Scan for the cell matching the given text and deliver its [X, Y] coordinate at center. 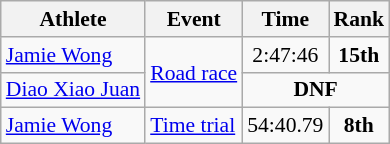
2:47:46 [285, 55]
Road race [194, 72]
8th [358, 126]
Event [194, 19]
Time trial [194, 126]
DNF [316, 90]
Time [285, 19]
15th [358, 55]
54:40.79 [285, 126]
Rank [358, 19]
Diao Xiao Juan [73, 90]
Athlete [73, 19]
